Return the (X, Y) coordinate for the center point of the cell that contains the specified text.  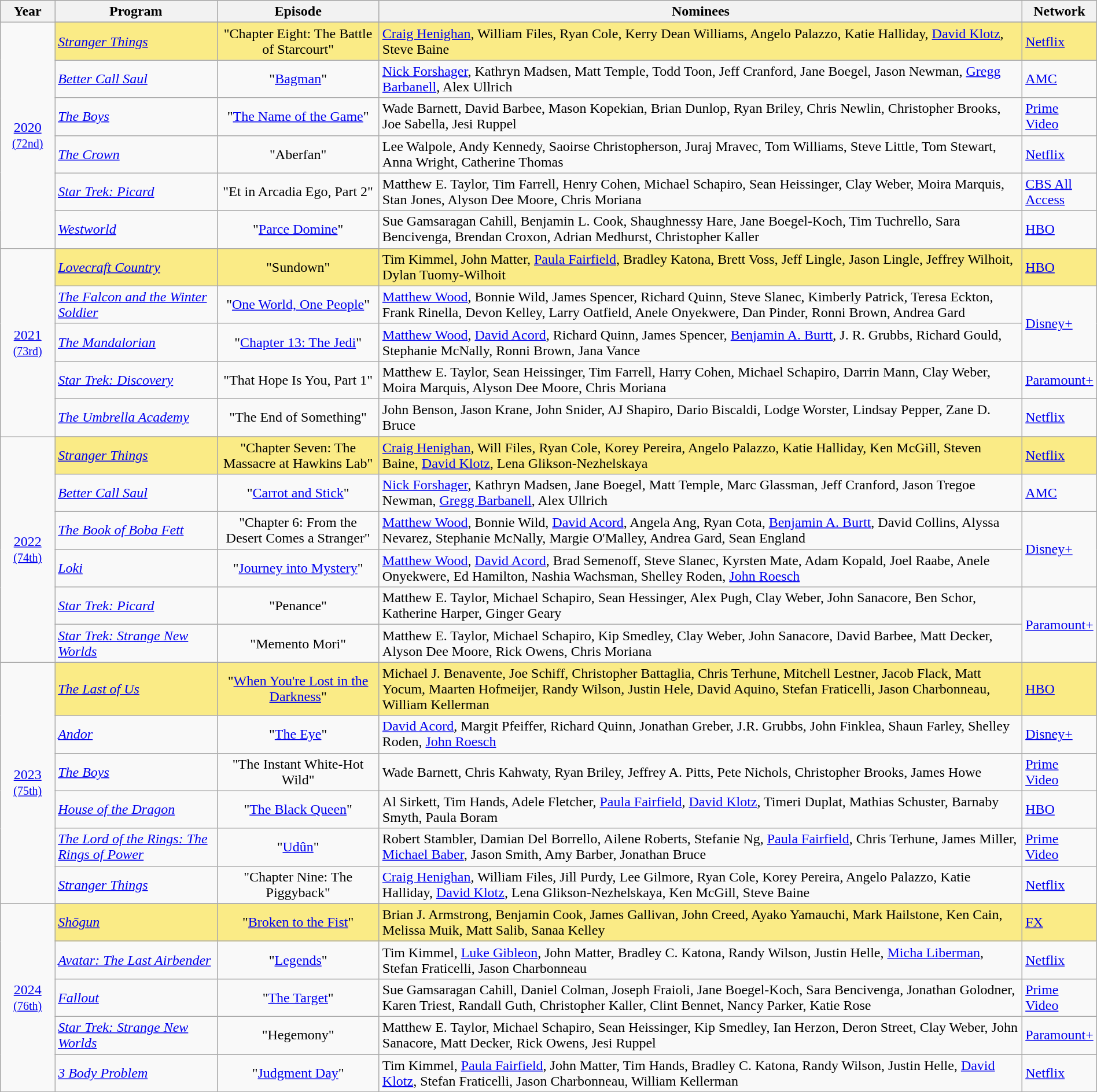
"Udûn" (298, 847)
Matthew E. Taylor, Michael Schapiro, Kip Smedley, Clay Weber, John Sanacore, David Barbee, Matt Decker, Alyson Dee Moore, Rick Owens, Chris Moriana (700, 643)
Matthew Wood, David Acord, Richard Quinn, James Spencer, Benjamin A. Burtt, J. R. Grubbs, Richard Gould, Stephanie McNally, Ronni Brown, Jana Vance (700, 342)
"Chapter 6: From the Desert Comes a Stranger" (298, 531)
The Umbrella Academy (136, 418)
"Judgment Day" (298, 1072)
"The Name of the Game" (298, 117)
Matthew E. Taylor, Michael Schapiro, Sean Hessinger, Alex Pugh, Clay Weber, John Sanacore, Ben Schor, Katherine Harper, Ginger Geary (700, 606)
3 Body Problem (136, 1072)
Avatar: The Last Airbender (136, 960)
Wade Barnett, Chris Kahwaty, Ryan Briley, Jeffrey A. Pitts, Pete Nichols, Christopher Brooks, James Howe (700, 772)
Loki (136, 568)
2020(72nd) (28, 135)
The Crown (136, 154)
Lee Walpole, Andy Kennedy, Saoirse Christopherson, Juraj Mravec, Tom Williams, Steve Little, Tom Stewart, Anna Wright, Catherine Thomas (700, 154)
CBS All Access (1060, 192)
David Acord, Margit Pfeiffer, Richard Quinn, Jonathan Greber, J.R. Grubbs, John Finklea, Shaun Farley, Shelley Roden, John Roesch (700, 735)
Lovecraft Country (136, 267)
The Book of Boba Fett (136, 531)
John Benson, Jason Krane, John Snider, AJ Shapiro, Dario Biscaldi, Lodge Worster, Lindsay Pepper, Zane D. Bruce (700, 418)
Wade Barnett, David Barbee, Mason Kopekian, Brian Dunlop, Ryan Briley, Chris Newlin, Christopher Brooks, Joe Sabella, Jesi Ruppel (700, 117)
The Mandalorian (136, 342)
2022(74th) (28, 549)
Brian J. Armstrong, Benjamin Cook, James Gallivan, John Creed, Ayako Yamauchi, Mark Hailstone, Ken Cain, Melissa Muik, Matt Salib, Sanaa Kelley (700, 922)
"The Eye" (298, 735)
"Broken to the Fist" (298, 922)
Program (136, 12)
"Memento Mori" (298, 643)
"Legends" (298, 960)
"Chapter Eight: The Battle of Starcourt" (298, 42)
"Sundown" (298, 267)
Nick Forshager, Kathryn Madsen, Jane Boegel, Matt Temple, Marc Glassman, Jeff Cranford, Jason Tregoe Newman, Gregg Barbanell, Alex Ullrich (700, 493)
"The End of Something" (298, 418)
Craig Henighan, Will Files, Ryan Cole, Korey Pereira, Angelo Palazzo, Katie Halliday, Ken McGill, Steven Baine, David Klotz, Lena Glikson-Nezhelskaya (700, 455)
"Bagman" (298, 79)
FX (1060, 922)
Tim Kimmel, John Matter, Paula Fairfield, Bradley Katona, Brett Voss, Jeff Lingle, Jason Lingle, Jeffrey Wilhoit, Dylan Tuomy-Wilhoit (700, 267)
Episode (298, 12)
"Parce Domine" (298, 229)
"Carrot and Stick" (298, 493)
Nick Forshager, Kathryn Madsen, Matt Temple, Todd Toon, Jeff Cranford, Jane Boegel, Jason Newman, Gregg Barbanell, Alex Ullrich (700, 79)
Star Trek: Discovery (136, 379)
"Hegemony" (298, 1035)
Shōgun (136, 922)
Andor (136, 735)
"One World, One People" (298, 304)
Al Sirkett, Tim Hands, Adele Fletcher, Paula Fairfield, David Klotz, Timeri Duplat, Mathias Schuster, Barnaby Smyth, Paula Boram (700, 810)
"When You're Lost in the Darkness" (298, 689)
"Et in Arcadia Ego, Part 2" (298, 192)
"The Black Queen" (298, 810)
2021(73rd) (28, 342)
Year (28, 12)
"Penance" (298, 606)
"Chapter Seven: The Massacre at Hawkins Lab" (298, 455)
Tim Kimmel, Luke Gibleon, John Matter, Bradley C. Katona, Randy Wilson, Justin Helle, Micha Liberman, Stefan Fraticelli, Jason Charbonneau (700, 960)
The Last of Us (136, 689)
"The Target" (298, 997)
"Chapter Nine: The Piggyback" (298, 885)
Nominees (700, 12)
Fallout (136, 997)
The Lord of the Rings: The Rings of Power (136, 847)
"That Hope Is You, Part 1" (298, 379)
"Aberfan" (298, 154)
2023(75th) (28, 783)
2024(76th) (28, 997)
Craig Henighan, William Files, Ryan Cole, Kerry Dean Williams, Angelo Palazzo, Katie Halliday, David Klotz, Steve Baine (700, 42)
"Journey into Mystery" (298, 568)
"Chapter 13: The Jedi" (298, 342)
House of the Dragon (136, 810)
Westworld (136, 229)
Network (1060, 12)
The Falcon and the Winter Soldier (136, 304)
"The Instant White-Hot Wild" (298, 772)
